Detect which cell encompasses the target text, then output its (x, y) center coordinate. 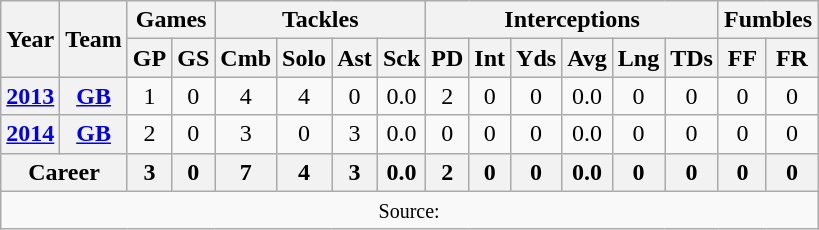
Interceptions (572, 20)
GP (149, 58)
Int (490, 58)
1 (149, 96)
7 (246, 172)
Team (94, 39)
Games (170, 20)
Avg (588, 58)
Tackles (320, 20)
Lng (638, 58)
Yds (536, 58)
TDs (692, 58)
Solo (304, 58)
Ast (355, 58)
Fumbles (768, 20)
Career (64, 172)
2014 (30, 134)
FF (742, 58)
Source: (410, 210)
FR (792, 58)
Cmb (246, 58)
2013 (30, 96)
GS (194, 58)
PD (448, 58)
Year (30, 39)
Sck (401, 58)
